Find where the given text appears and provide that cell's center as (X, Y) coordinate. 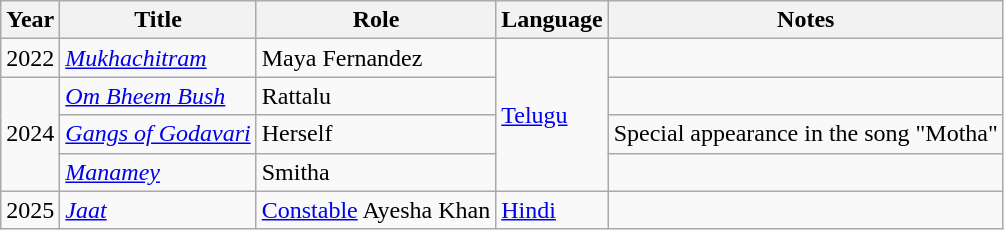
Special appearance in the song "Motha" (806, 134)
Gangs of Godavari (158, 134)
2022 (30, 58)
Rattalu (376, 96)
Jaat (158, 210)
Smitha (376, 172)
Mukhachitram (158, 58)
Om Bheem Bush (158, 96)
Year (30, 20)
2024 (30, 134)
Language (552, 20)
Role (376, 20)
Constable Ayesha Khan (376, 210)
2025 (30, 210)
Maya Fernandez (376, 58)
Hindi (552, 210)
Telugu (552, 115)
Manamey (158, 172)
Notes (806, 20)
Title (158, 20)
Herself (376, 134)
